From the cell containing the given text, extract its center point as (X, Y) coordinate. 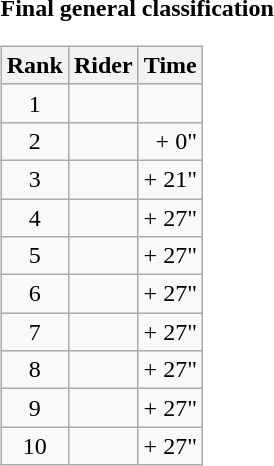
8 (34, 370)
2 (34, 141)
5 (34, 256)
+ 0" (170, 141)
Rider (103, 65)
Rank (34, 65)
Time (170, 65)
9 (34, 408)
6 (34, 294)
3 (34, 179)
7 (34, 332)
1 (34, 103)
10 (34, 446)
4 (34, 217)
+ 21" (170, 179)
